Scan for the cell matching the given text and deliver its [x, y] coordinate at center. 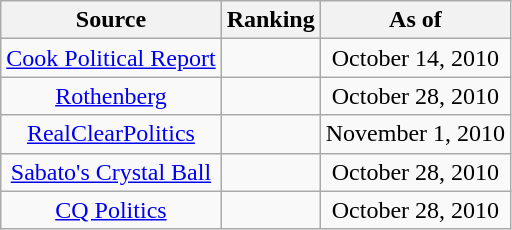
Cook Political Report [111, 58]
RealClearPolitics [111, 134]
Sabato's Crystal Ball [111, 172]
CQ Politics [111, 210]
As of [415, 20]
Rothenberg [111, 96]
Ranking [270, 20]
October 14, 2010 [415, 58]
Source [111, 20]
November 1, 2010 [415, 134]
